Provide the (X, Y) coordinate of the cell's center where the given text is located.  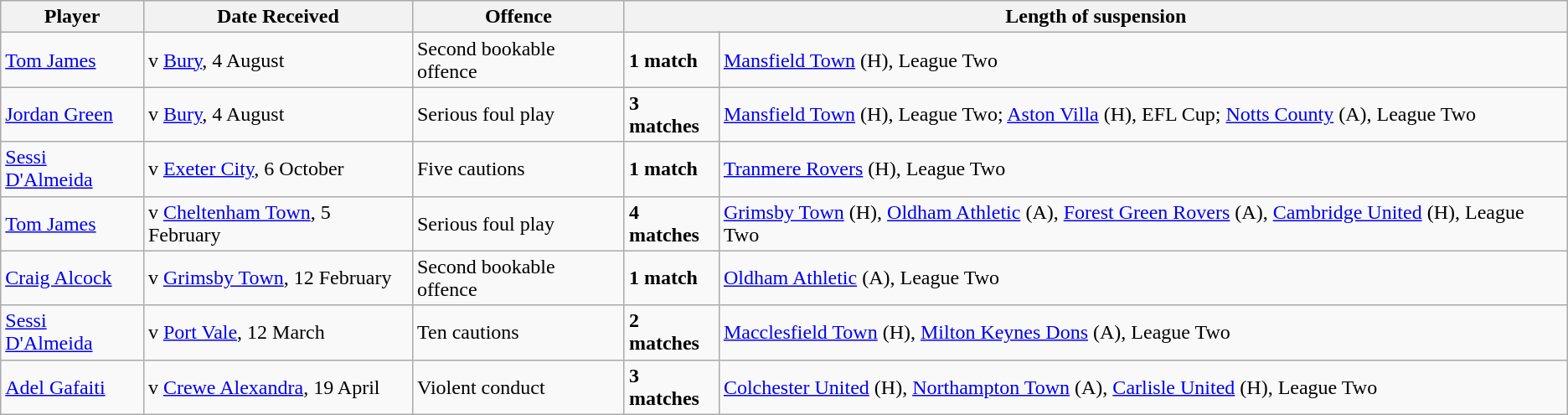
v Cheltenham Town, 5 February (278, 223)
v Exeter City, 6 October (278, 169)
v Crewe Alexandra, 19 April (278, 387)
Player (72, 17)
Length of suspension (1096, 17)
Oldham Athletic (A), League Two (1142, 278)
Mansfield Town (H), League Two; Aston Villa (H), EFL Cup; Notts County (A), League Two (1142, 114)
Ten cautions (518, 332)
Tranmere Rovers (H), League Two (1142, 169)
Grimsby Town (H), Oldham Athletic (A), Forest Green Rovers (A), Cambridge United (H), League Two (1142, 223)
2 matches (672, 332)
Craig Alcock (72, 278)
Mansfield Town (H), League Two (1142, 60)
Date Received (278, 17)
Macclesfield Town (H), Milton Keynes Dons (A), League Two (1142, 332)
Five cautions (518, 169)
v Grimsby Town, 12 February (278, 278)
v Port Vale, 12 March (278, 332)
Jordan Green (72, 114)
Adel Gafaiti (72, 387)
Offence (518, 17)
4 matches (672, 223)
Colchester United (H), Northampton Town (A), Carlisle United (H), League Two (1142, 387)
Violent conduct (518, 387)
